Find where the given text appears and provide that cell's center as [X, Y] coordinate. 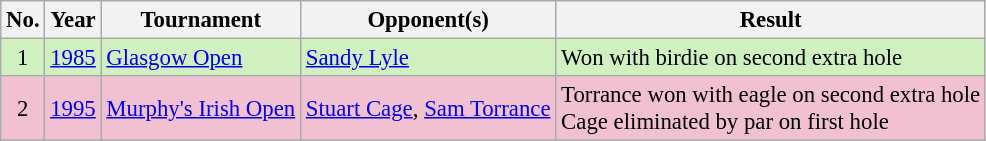
Stuart Cage, Sam Torrance [428, 108]
1995 [73, 108]
Sandy Lyle [428, 58]
Glasgow Open [200, 58]
1985 [73, 58]
Torrance won with eagle on second extra holeCage eliminated by par on first hole [771, 108]
Opponent(s) [428, 20]
1 [23, 58]
Result [771, 20]
Won with birdie on second extra hole [771, 58]
No. [23, 20]
Tournament [200, 20]
Murphy's Irish Open [200, 108]
Year [73, 20]
2 [23, 108]
